Output the [X, Y] coordinate of the center of the cell containing the given text.  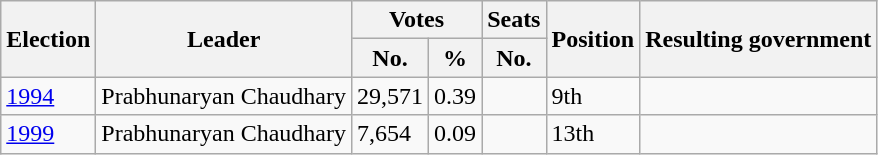
0.09 [456, 134]
% [456, 58]
1999 [48, 134]
Votes [416, 20]
Election [48, 39]
7,654 [390, 134]
1994 [48, 96]
9th [593, 96]
Resulting government [758, 39]
0.39 [456, 96]
13th [593, 134]
29,571 [390, 96]
Position [593, 39]
Seats [514, 20]
Leader [224, 39]
